Capture the cell that displays the provided text and extract its [X, Y] central coordinate. 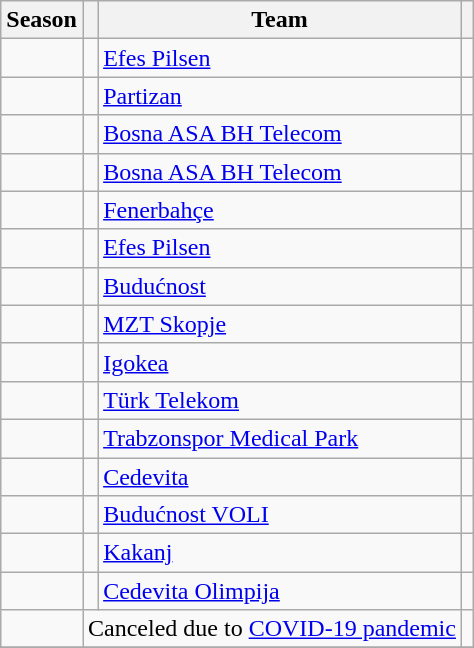
Fenerbahçe [280, 210]
Team [280, 20]
Season [42, 20]
Igokea [280, 362]
Budućnost [280, 286]
Budućnost VOLI [280, 515]
Cedevita Olimpija [280, 591]
Türk Telekom [280, 400]
Canceled due to COVID-19 pandemic [272, 629]
Partizan [280, 96]
Kakanj [280, 553]
Trabzonspor Medical Park [280, 438]
MZT Skopje [280, 324]
Cedevita [280, 477]
